Extract the [x, y] coordinate from the center of the cell holding the provided text.  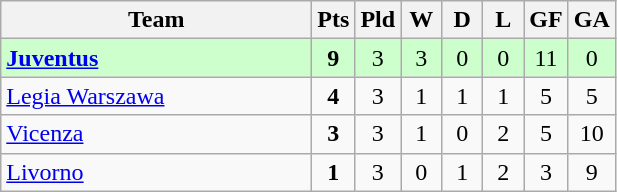
Pts [334, 20]
Vicenza [156, 134]
11 [546, 58]
Livorno [156, 172]
GF [546, 20]
10 [592, 134]
Legia Warszawa [156, 96]
Team [156, 20]
Juventus [156, 58]
W [422, 20]
L [504, 20]
Pld [378, 20]
D [462, 20]
GA [592, 20]
4 [334, 96]
